Output the (x, y) coordinate of the center of the cell containing the given text.  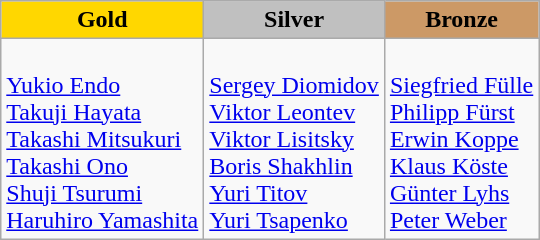
Sergey DiomidovViktor LeontevViktor LisitskyBoris ShakhlinYuri TitovYuri Tsapenko (294, 139)
Siegfried FüllePhilipp FürstErwin KoppeKlaus KösteGünter LyhsPeter Weber (461, 139)
Yukio EndoTakuji HayataTakashi MitsukuriTakashi OnoShuji TsurumiHaruhiro Yamashita (102, 139)
Bronze (461, 20)
Gold (102, 20)
Silver (294, 20)
